Output the (x, y) coordinate of the center of the cell containing the given text.  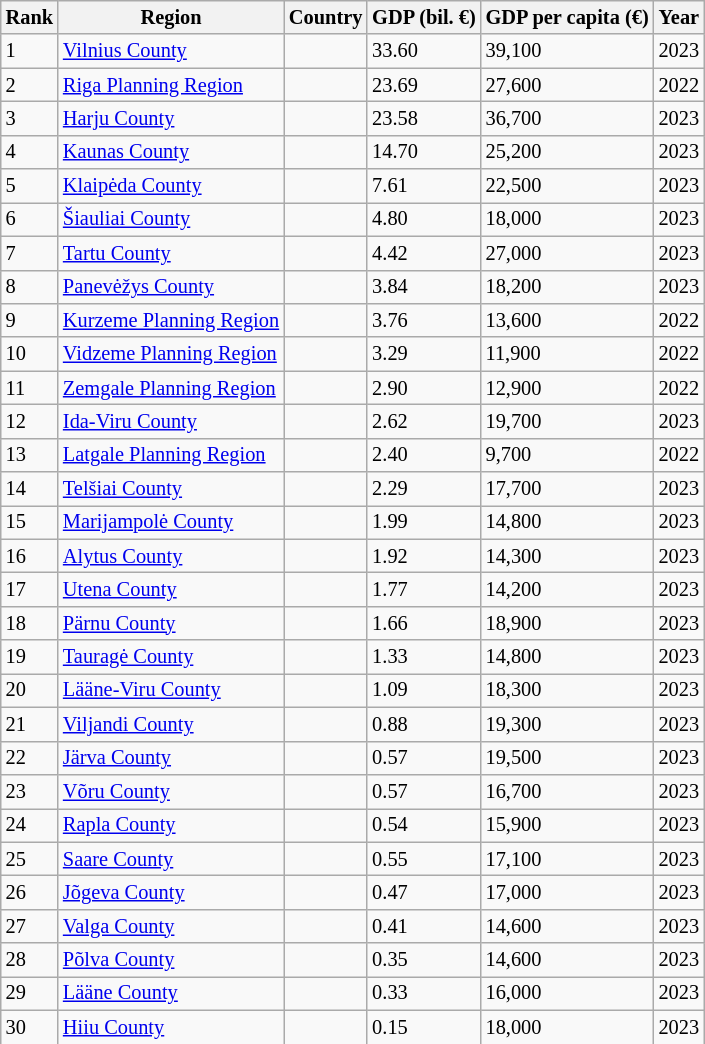
Tauragė County (171, 657)
Country (326, 17)
23.69 (424, 85)
4 (30, 152)
Rapla County (171, 825)
3.76 (424, 320)
3.29 (424, 354)
0.41 (424, 926)
18,900 (568, 623)
11 (30, 388)
3.84 (424, 287)
39,100 (568, 51)
Panevėžys County (171, 287)
1.99 (424, 522)
17,700 (568, 489)
0.35 (424, 960)
30 (30, 1027)
8 (30, 287)
Ida-Viru County (171, 421)
19,700 (568, 421)
7 (30, 253)
Alytus County (171, 556)
Year (679, 17)
6 (30, 219)
Harju County (171, 118)
2.40 (424, 455)
23 (30, 791)
26 (30, 892)
Viljandi County (171, 724)
23.58 (424, 118)
25 (30, 859)
17,000 (568, 892)
Latgale Planning Region (171, 455)
22,500 (568, 186)
5 (30, 186)
15 (30, 522)
1.77 (424, 589)
13,600 (568, 320)
1.33 (424, 657)
Valga County (171, 926)
1.92 (424, 556)
Klaipėda County (171, 186)
4.80 (424, 219)
0.88 (424, 724)
20 (30, 690)
Lääne-Viru County (171, 690)
Kaunas County (171, 152)
Tartu County (171, 253)
Lääne County (171, 993)
13 (30, 455)
Telšiai County (171, 489)
GDP (bil. €) (424, 17)
Saare County (171, 859)
16,000 (568, 993)
12,900 (568, 388)
14 (30, 489)
11,900 (568, 354)
19,300 (568, 724)
Zemgale Planning Region (171, 388)
0.33 (424, 993)
19 (30, 657)
18,300 (568, 690)
3 (30, 118)
Vidzeme Planning Region (171, 354)
27,600 (568, 85)
4.42 (424, 253)
GDP per capita (€) (568, 17)
2.90 (424, 388)
2.29 (424, 489)
Riga Planning Region (171, 85)
33.60 (424, 51)
9,700 (568, 455)
1.66 (424, 623)
Pärnu County (171, 623)
Utena County (171, 589)
Kurzeme Planning Region (171, 320)
1 (30, 51)
29 (30, 993)
27 (30, 926)
14,200 (568, 589)
0.15 (424, 1027)
19,500 (568, 758)
2.62 (424, 421)
Hiiu County (171, 1027)
Põlva County (171, 960)
Šiauliai County (171, 219)
21 (30, 724)
24 (30, 825)
22 (30, 758)
Järva County (171, 758)
0.54 (424, 825)
Vilnius County (171, 51)
25,200 (568, 152)
7.61 (424, 186)
Rank (30, 17)
28 (30, 960)
Marijampolė County (171, 522)
Võru County (171, 791)
14,300 (568, 556)
9 (30, 320)
0.47 (424, 892)
Jõgeva County (171, 892)
15,900 (568, 825)
Region (171, 17)
1.09 (424, 690)
12 (30, 421)
16 (30, 556)
36,700 (568, 118)
17 (30, 589)
18,200 (568, 287)
14.70 (424, 152)
2 (30, 85)
18 (30, 623)
27,000 (568, 253)
17,100 (568, 859)
0.55 (424, 859)
16,700 (568, 791)
10 (30, 354)
